Return (x, y) of the center of cell containing provided text 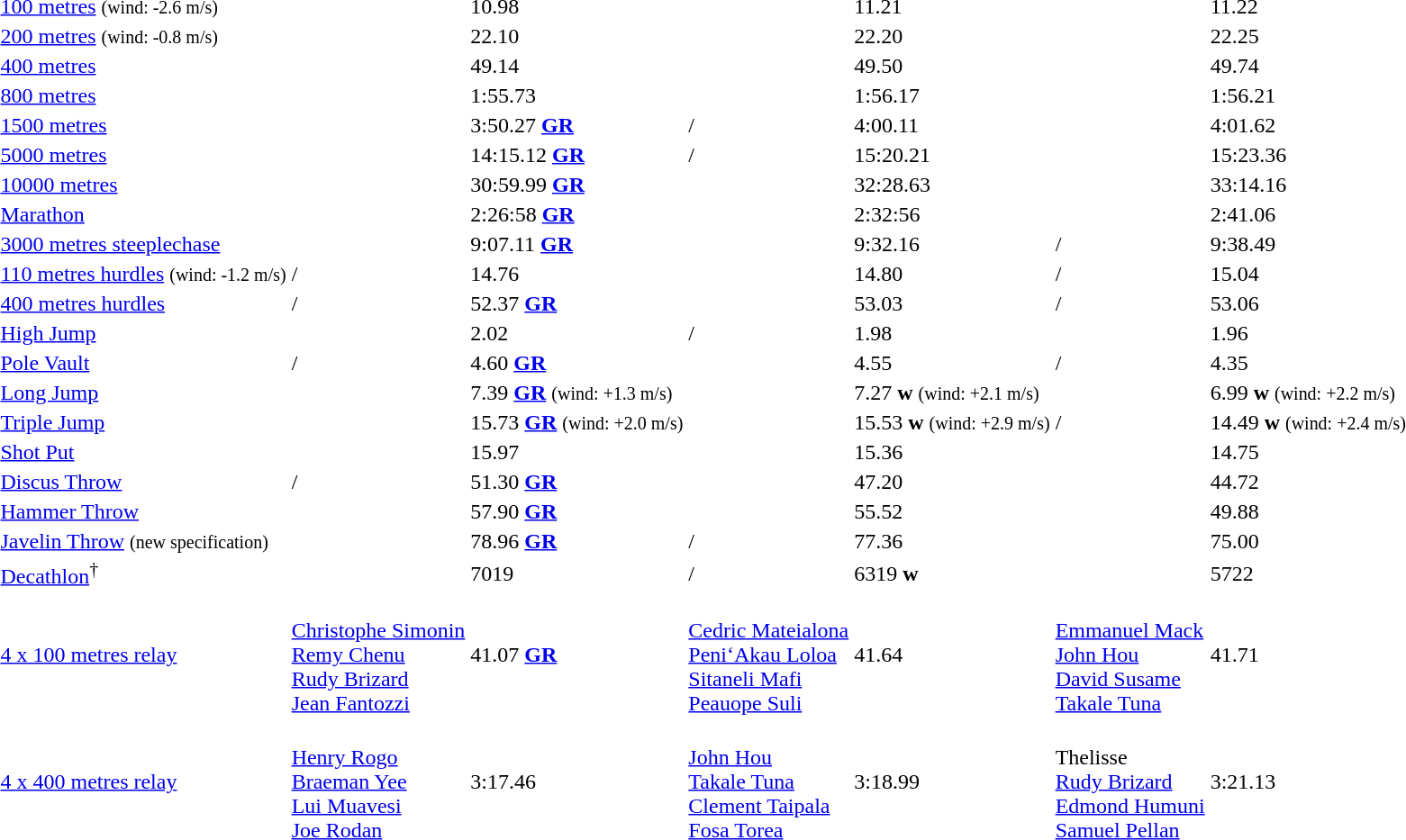
7.27 w (wind: +2.1 m/s) (952, 393)
32:28.63 (952, 185)
9:07.11 GR (576, 244)
15.73 GR (wind: +2.0 m/s) (576, 422)
4.55 (952, 363)
2:26:58 GR (576, 214)
Cedric Mateialona Peni‘Akau Loloa Sitaneli Mafi Peauope Suli (769, 655)
49.14 (576, 66)
55.52 (952, 511)
14.80 (952, 274)
15.53 w (wind: +2.9 m/s) (952, 422)
53.03 (952, 303)
1:56.17 (952, 95)
2.02 (576, 333)
77.36 (952, 541)
14:15.12 GR (576, 155)
1.98 (952, 333)
1:55.73 (576, 95)
22.10 (576, 36)
49.50 (952, 66)
7.39 GR (wind: +1.3 m/s) (576, 393)
9:32.16 (952, 244)
30:59.99 GR (576, 185)
Emmanuel Mack John Hou David Susame Takale Tuna (1129, 655)
51.30 GR (576, 482)
47.20 (952, 482)
3:50.27 GR (576, 125)
2:32:56 (952, 214)
41.64 (952, 655)
4.60 GR (576, 363)
22.20 (952, 36)
7019 (576, 574)
15.36 (952, 452)
6319 w (952, 574)
14.76 (576, 274)
15:20.21 (952, 155)
78.96 GR (576, 541)
15.97 (576, 452)
41.07 GR (576, 655)
57.90 GR (576, 511)
Christophe Simonin Remy Chenu Rudy Brizard Jean Fantozzi (378, 655)
52.37 GR (576, 303)
4:00.11 (952, 125)
